Search for the cell housing the specified text and yield its [x, y] center coordinate. 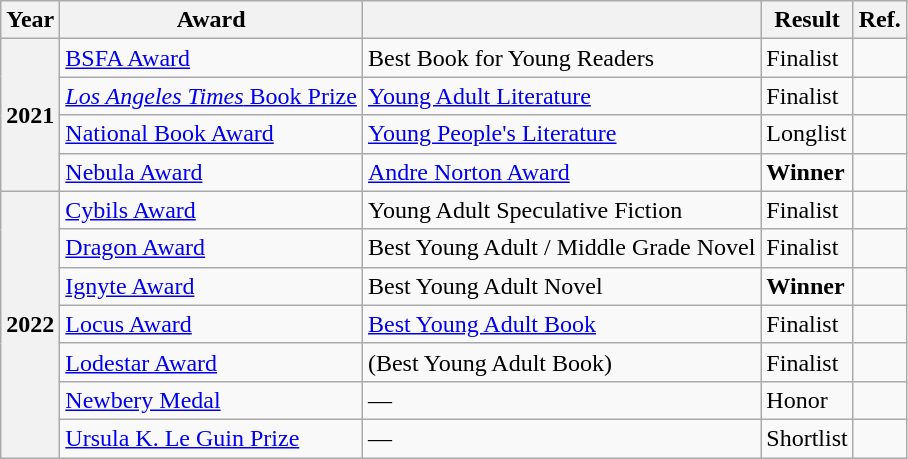
Locus Award [212, 324]
Nebula Award [212, 172]
Best Young Adult Book [561, 324]
Andre Norton Award [561, 172]
Award [212, 20]
Cybils Award [212, 210]
(Best Young Adult Book) [561, 362]
Young People's Literature [561, 134]
Result [807, 20]
Young Adult Speculative Fiction [561, 210]
Los Angeles Times Book Prize [212, 96]
Ignyte Award [212, 286]
2022 [30, 324]
Ref. [880, 20]
Best Book for Young Readers [561, 58]
Best Young Adult / Middle Grade Novel [561, 248]
Ursula K. Le Guin Prize [212, 438]
Young Adult Literature [561, 96]
Lodestar Award [212, 362]
National Book Award [212, 134]
Dragon Award [212, 248]
Newbery Medal [212, 400]
BSFA Award [212, 58]
Longlist [807, 134]
Honor [807, 400]
Shortlist [807, 438]
Year [30, 20]
Best Young Adult Novel [561, 286]
2021 [30, 115]
